Pinpoint the cell where the given text exists, returning its (x, y) midpoint coordinate. 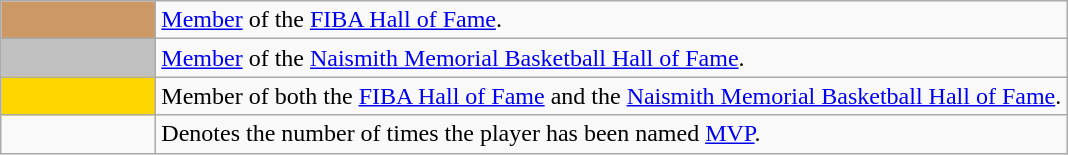
Denotes the number of times the player has been named MVP. (612, 134)
Member of both the FIBA Hall of Fame and the Naismith Memorial Basketball Hall of Fame. (612, 96)
Member of the FIBA Hall of Fame. (612, 20)
Member of the Naismith Memorial Basketball Hall of Fame. (612, 58)
